Extract the (X, Y) coordinate from the center of the cell holding the provided text.  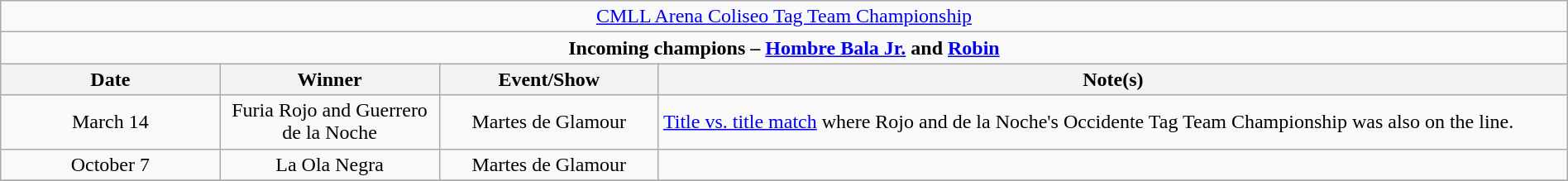
La Ola Negra (329, 164)
Incoming champions – Hombre Bala Jr. and Robin (784, 48)
Note(s) (1113, 79)
Title vs. title match where Rojo and de la Noche's Occidente Tag Team Championship was also on the line. (1113, 122)
October 7 (111, 164)
March 14 (111, 122)
CMLL Arena Coliseo Tag Team Championship (784, 17)
Winner (329, 79)
Furia Rojo and Guerrero de la Noche (329, 122)
Date (111, 79)
Event/Show (549, 79)
